Pinpoint the cell where the given text exists, returning its [X, Y] midpoint coordinate. 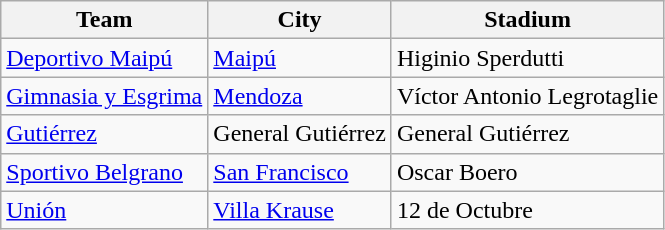
San Francisco [300, 172]
Víctor Antonio Legrotaglie [527, 96]
Sportivo Belgrano [104, 172]
12 de Octubre [527, 210]
Stadium [527, 20]
Mendoza [300, 96]
Gutiérrez [104, 134]
Oscar Boero [527, 172]
City [300, 20]
Maipú [300, 58]
Unión [104, 210]
Gimnasia y Esgrima [104, 96]
Higinio Sperdutti [527, 58]
Villa Krause [300, 210]
Team [104, 20]
Deportivo Maipú [104, 58]
